Provide the [x, y] coordinate of the cell's center where the given text is located.  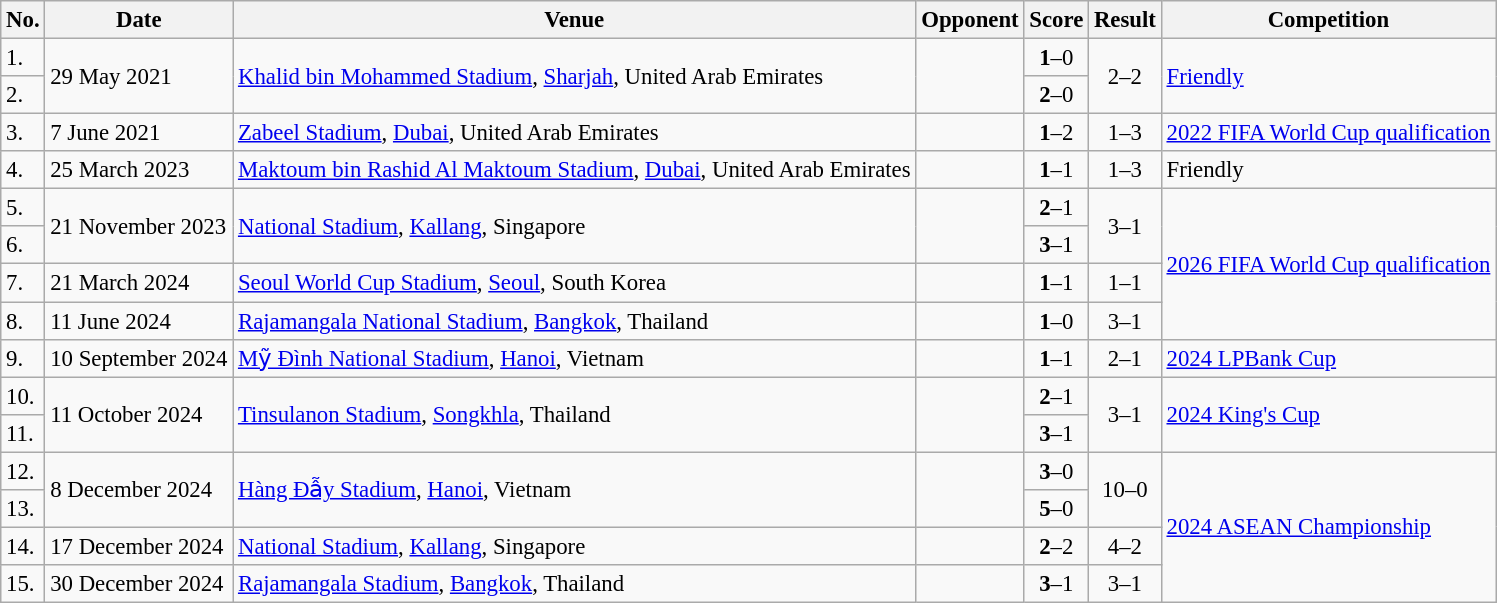
30 December 2024 [139, 584]
Seoul World Cup Stadium, Seoul, South Korea [574, 283]
5. [23, 208]
3. [23, 133]
7 June 2021 [139, 133]
4–2 [1126, 546]
Tinsulanon Stadium, Songkhla, Thailand [574, 414]
2024 King's Cup [1328, 414]
2. [23, 95]
2024 LPBank Cup [1328, 358]
2024 ASEAN Championship [1328, 527]
25 March 2023 [139, 170]
Competition [1328, 20]
10 September 2024 [139, 358]
11 October 2024 [139, 414]
4. [23, 170]
Zabeel Stadium, Dubai, United Arab Emirates [574, 133]
11 June 2024 [139, 321]
10. [23, 396]
21 November 2023 [139, 226]
13. [23, 509]
6. [23, 245]
14. [23, 546]
5–0 [1056, 509]
8. [23, 321]
Khalid bin Mohammed Stadium, Sharjah, United Arab Emirates [574, 76]
Date [139, 20]
9. [23, 358]
15. [23, 584]
10–0 [1126, 490]
1–2 [1056, 133]
Opponent [970, 20]
2022 FIFA World Cup qualification [1328, 133]
8 December 2024 [139, 490]
17 December 2024 [139, 546]
Hàng Đẫy Stadium, Hanoi, Vietnam [574, 490]
Result [1126, 20]
Rajamangala Stadium, Bangkok, Thailand [574, 584]
No. [23, 20]
Maktoum bin Rashid Al Maktoum Stadium, Dubai, United Arab Emirates [574, 170]
Venue [574, 20]
3–0 [1056, 471]
1. [23, 58]
2–0 [1056, 95]
Mỹ Đình National Stadium, Hanoi, Vietnam [574, 358]
21 March 2024 [139, 283]
12. [23, 471]
29 May 2021 [139, 76]
2026 FIFA World Cup qualification [1328, 264]
Score [1056, 20]
11. [23, 433]
Rajamangala National Stadium, Bangkok, Thailand [574, 321]
7. [23, 283]
